From the cell containing the given text, extract its center point as [X, Y] coordinate. 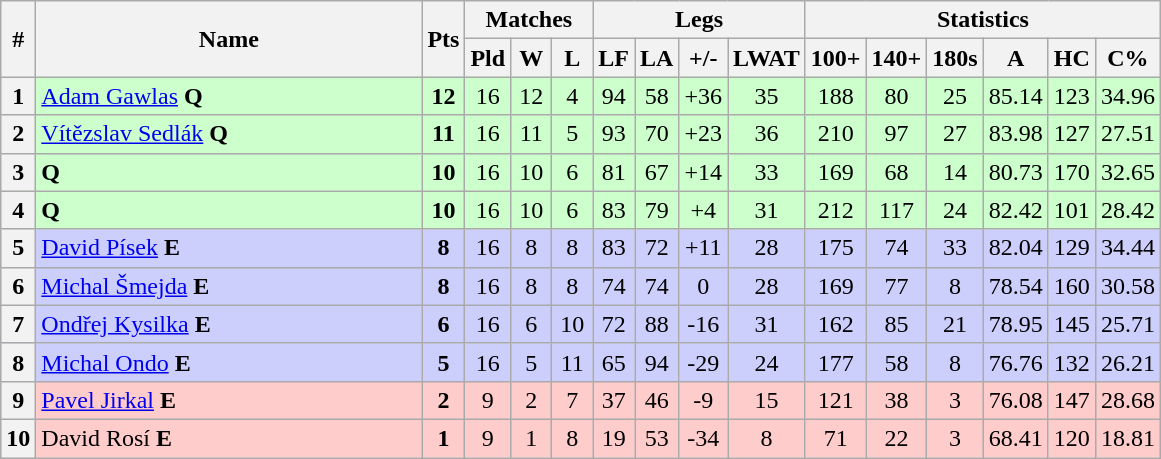
82.04 [1016, 248]
Adam Gawlas Q [229, 96]
34.96 [1128, 96]
Pld [488, 58]
80.73 [1016, 172]
160 [1072, 286]
-16 [704, 324]
David Písek E [229, 248]
35 [767, 96]
+36 [704, 96]
132 [1072, 362]
93 [614, 134]
71 [836, 438]
26.21 [1128, 362]
97 [896, 134]
# [18, 39]
28.68 [1128, 400]
175 [836, 248]
Michal Ondo E [229, 362]
67 [657, 172]
38 [896, 400]
120 [1072, 438]
80 [896, 96]
36 [767, 134]
C% [1128, 58]
+/- [704, 58]
Statistics [982, 20]
19 [614, 438]
L [572, 58]
65 [614, 362]
129 [1072, 248]
147 [1072, 400]
100+ [836, 58]
68.41 [1016, 438]
127 [1072, 134]
32.65 [1128, 172]
HC [1072, 58]
123 [1072, 96]
34.44 [1128, 248]
88 [657, 324]
28.42 [1128, 210]
46 [657, 400]
85 [896, 324]
A [1016, 58]
83.98 [1016, 134]
117 [896, 210]
162 [836, 324]
85.14 [1016, 96]
180s [955, 58]
82.42 [1016, 210]
LF [614, 58]
170 [1072, 172]
Pts [444, 39]
145 [1072, 324]
27.51 [1128, 134]
212 [836, 210]
18.81 [1128, 438]
Michal Šmejda E [229, 286]
Ondřej Kysilka E [229, 324]
Vítězslav Sedlák Q [229, 134]
210 [836, 134]
79 [657, 210]
Legs [700, 20]
78.54 [1016, 286]
76.76 [1016, 362]
+4 [704, 210]
53 [657, 438]
+23 [704, 134]
15 [767, 400]
W [532, 58]
25 [955, 96]
David Rosí E [229, 438]
21 [955, 324]
14 [955, 172]
70 [657, 134]
37 [614, 400]
25.71 [1128, 324]
0 [704, 286]
68 [896, 172]
27 [955, 134]
177 [836, 362]
22 [896, 438]
LA [657, 58]
-9 [704, 400]
77 [896, 286]
121 [836, 400]
Matches [529, 20]
-29 [704, 362]
140+ [896, 58]
30.58 [1128, 286]
76.08 [1016, 400]
78.95 [1016, 324]
-34 [704, 438]
+11 [704, 248]
Name [229, 39]
LWAT [767, 58]
101 [1072, 210]
188 [836, 96]
+14 [704, 172]
Pavel Jirkal E [229, 400]
81 [614, 172]
